Return (x, y) of the center of cell containing provided text 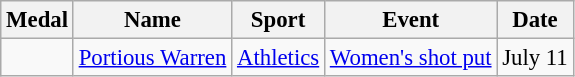
Portious Warren (152, 58)
Date (535, 20)
Name (152, 20)
July 11 (535, 58)
Women's shot put (411, 58)
Sport (278, 20)
Medal (38, 20)
Event (411, 20)
Athletics (278, 58)
